Scan for the cell matching the given text and deliver its (X, Y) coordinate at center. 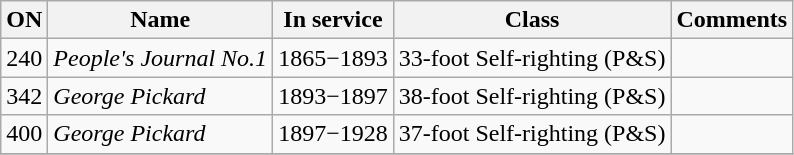
33-foot Self-righting (P&S) (532, 58)
37-foot Self-righting (P&S) (532, 134)
240 (24, 58)
People's Journal No.1 (160, 58)
ON (24, 20)
1865−1893 (334, 58)
400 (24, 134)
342 (24, 96)
Comments (732, 20)
Class (532, 20)
In service (334, 20)
38-foot Self-righting (P&S) (532, 96)
Name (160, 20)
1897−1928 (334, 134)
1893−1897 (334, 96)
